Detect which cell encompasses the target text, then output its (X, Y) center coordinate. 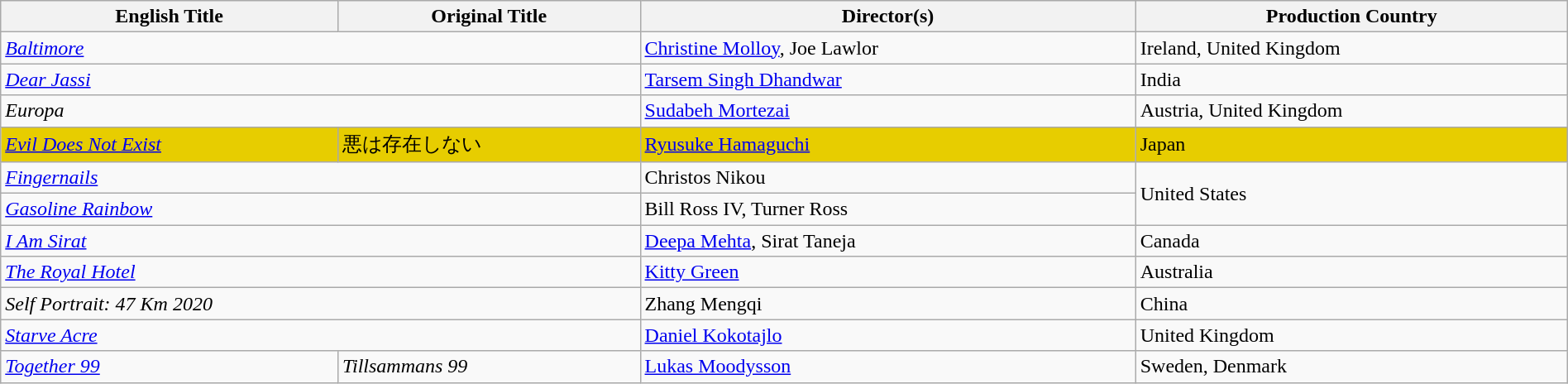
Canada (1351, 241)
Original Title (489, 17)
Austria, United Kingdom (1351, 111)
Lukas Moodysson (888, 367)
English Title (170, 17)
Ireland, United Kingdom (1351, 48)
Tarsem Singh Dhandwar (888, 79)
Production Country (1351, 17)
United Kingdom (1351, 335)
Ryusuke Hamaguchi (888, 144)
Director(s) (888, 17)
Dear Jassi (321, 79)
Baltimore (321, 48)
Starve Acre (321, 335)
Zhang Mengqi (888, 304)
Tillsammans 99 (489, 367)
Gasoline Rainbow (321, 209)
Kitty Green (888, 272)
The Royal Hotel (321, 272)
Sweden, Denmark (1351, 367)
India (1351, 79)
United States (1351, 194)
Fingernails (321, 178)
China (1351, 304)
Bill Ross IV, Turner Ross (888, 209)
Japan (1351, 144)
Daniel Kokotajlo (888, 335)
Australia (1351, 272)
Christine Molloy, Joe Lawlor (888, 48)
I Am Sirat (321, 241)
Evil Does Not Exist (170, 144)
Self Portrait: 47 Km 2020 (321, 304)
Together 99 (170, 367)
悪は存在しない (489, 144)
Sudabeh Mortezai (888, 111)
Christos Nikou (888, 178)
Deepa Mehta, Sirat Taneja (888, 241)
Europa (321, 111)
